Return [x, y] of the center of cell containing provided text 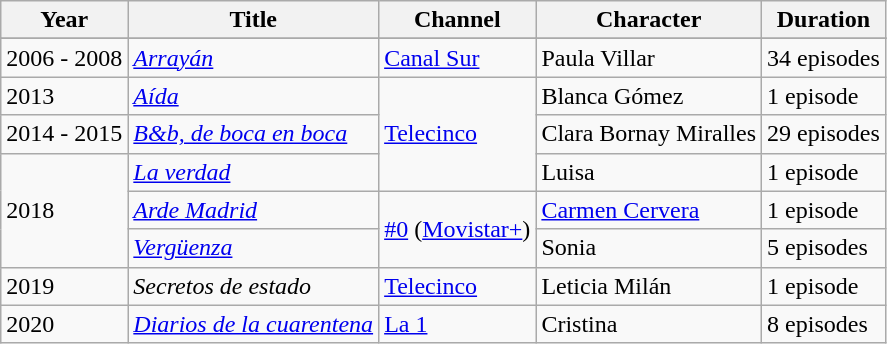
2019 [64, 286]
Diarios de la cuarentena [254, 324]
B&b, de boca en boca [254, 134]
Arde Madrid [254, 210]
2013 [64, 96]
2020 [64, 324]
Clara Bornay Miralles [649, 134]
2018 [64, 210]
Blanca Gómez [649, 96]
Title [254, 20]
Duration [824, 20]
Luisa [649, 172]
2014 - 2015 [64, 134]
Channel [458, 20]
La 1 [458, 324]
5 episodes [824, 248]
Arrayán [254, 58]
La verdad [254, 172]
Sonia [649, 248]
2006 - 2008 [64, 58]
Carmen Cervera [649, 210]
Secretos de estado [254, 286]
34 episodes [824, 58]
Vergüenza [254, 248]
#0 (Movistar+) [458, 229]
8 episodes [824, 324]
Aída [254, 96]
Character [649, 20]
Leticia Milán [649, 286]
29 episodes [824, 134]
Paula Villar [649, 58]
Year [64, 20]
Cristina [649, 324]
Canal Sur [458, 58]
